Determine the (X, Y) coordinate at the center of the cell enclosing the given text.  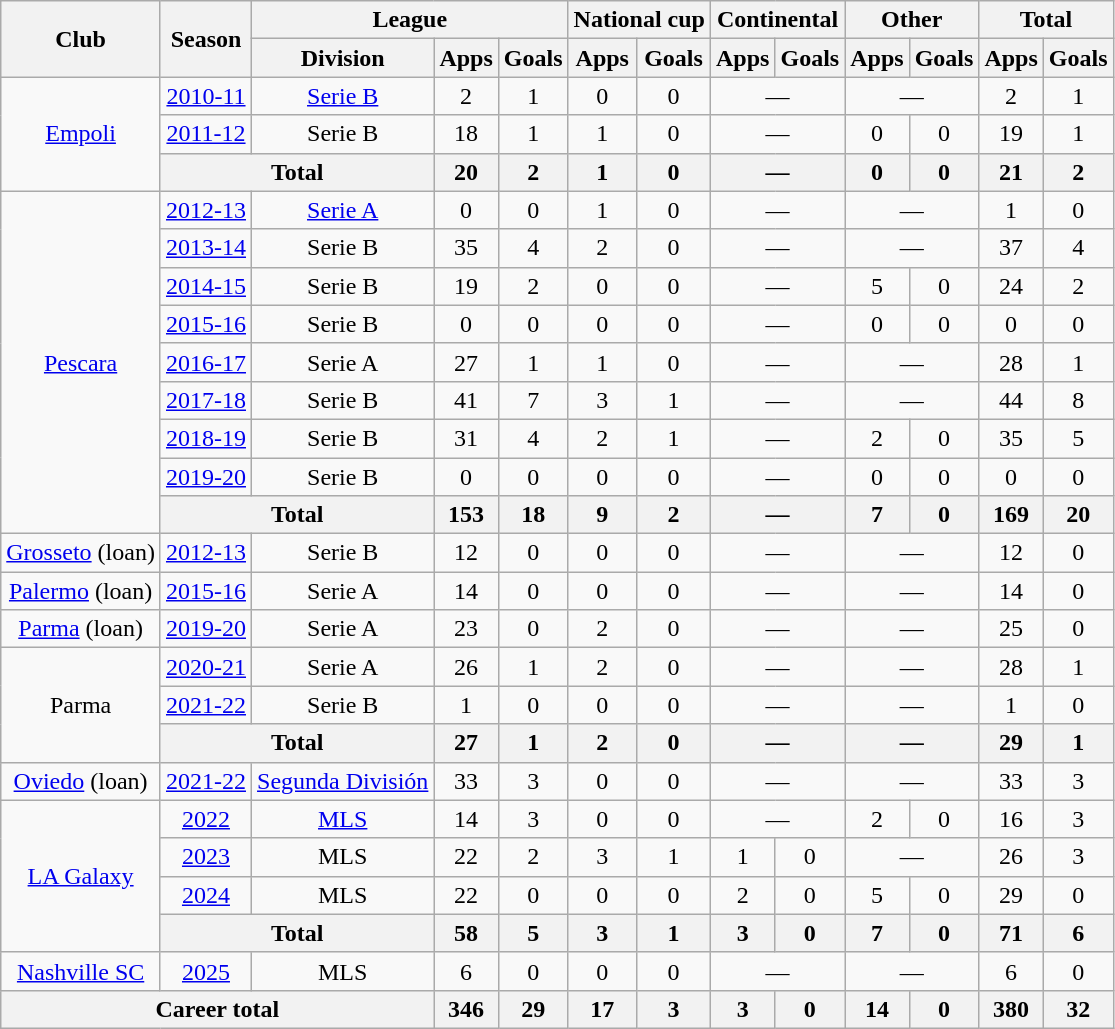
21 (1011, 172)
153 (466, 515)
169 (1011, 515)
37 (1011, 248)
9 (602, 515)
Continental (778, 20)
31 (466, 438)
2010-11 (206, 96)
Other (912, 20)
2013-14 (206, 248)
2023 (206, 857)
17 (602, 1009)
2017-18 (206, 400)
Season (206, 39)
Oviedo (loan) (81, 781)
Nashville SC (81, 971)
2011-12 (206, 134)
2018-19 (206, 438)
58 (466, 933)
National cup (639, 20)
Grosseto (loan) (81, 553)
2020-21 (206, 667)
Career total (218, 1009)
Club (81, 39)
380 (1011, 1009)
2024 (206, 895)
League (410, 20)
16 (1011, 819)
Segunda División (343, 781)
Palermo (loan) (81, 591)
2016-17 (206, 362)
Division (343, 58)
346 (466, 1009)
44 (1011, 400)
2022 (206, 819)
24 (1011, 286)
71 (1011, 933)
23 (466, 629)
2014-15 (206, 286)
Parma (loan) (81, 629)
25 (1011, 629)
2025 (206, 971)
41 (466, 400)
32 (1078, 1009)
Empoli (81, 134)
LA Galaxy (81, 876)
Pescara (81, 362)
Parma (81, 705)
8 (1078, 400)
